Capture the cell that displays the provided text and extract its [x, y] central coordinate. 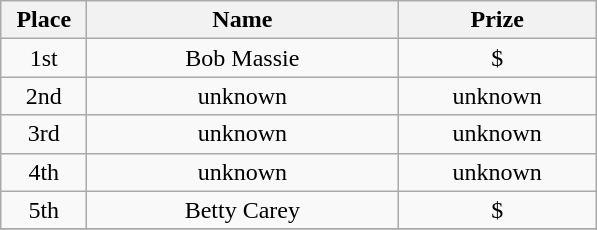
5th [44, 210]
Prize [498, 20]
Place [44, 20]
1st [44, 58]
4th [44, 172]
Betty Carey [242, 210]
2nd [44, 96]
3rd [44, 134]
Name [242, 20]
Bob Massie [242, 58]
